Locate the cell with the specified text and output its [X, Y] center coordinate. 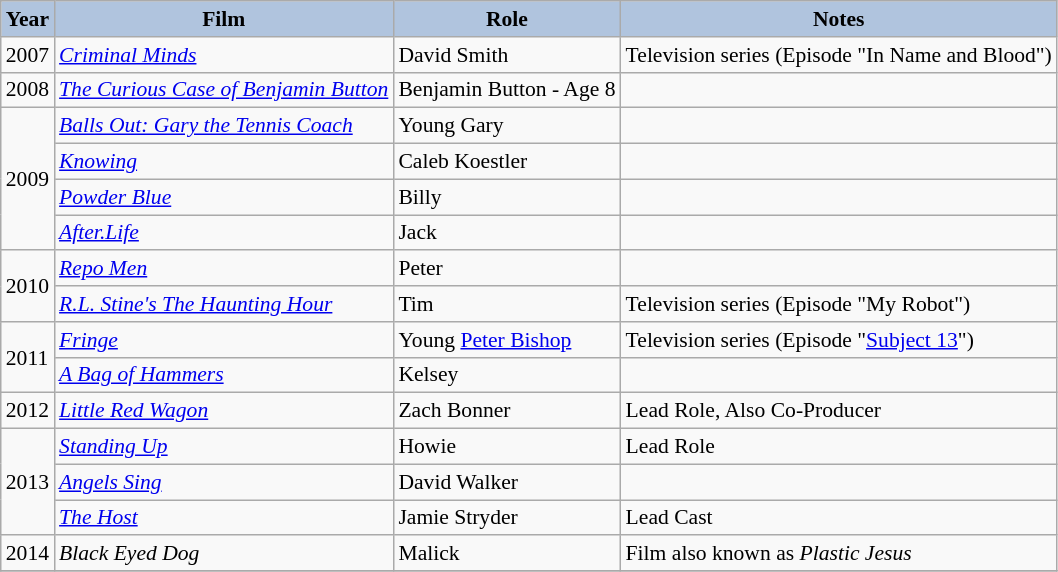
2014 [28, 554]
Notes [839, 19]
Balls Out: Gary the Tennis Coach [224, 126]
Tim [506, 304]
2009 [28, 179]
Film [224, 19]
Role [506, 19]
Howie [506, 447]
Knowing [224, 162]
Angels Sing [224, 482]
David Walker [506, 482]
Repo Men [224, 269]
Black Eyed Dog [224, 554]
The Curious Case of Benjamin Button [224, 90]
Film also known as Plastic Jesus [839, 554]
Peter [506, 269]
Caleb Koestler [506, 162]
Lead Cast [839, 518]
Television series (Episode "Subject 13") [839, 340]
Jamie Stryder [506, 518]
After.Life [224, 233]
The Host [224, 518]
Billy [506, 197]
Young Peter Bishop [506, 340]
2010 [28, 286]
2008 [28, 90]
2011 [28, 358]
Jack [506, 233]
Young Gary [506, 126]
R.L. Stine's The Haunting Hour [224, 304]
Criminal Minds [224, 55]
Fringe [224, 340]
Kelsey [506, 375]
Television series (Episode "In Name and Blood") [839, 55]
Benjamin Button - Age 8 [506, 90]
David Smith [506, 55]
Standing Up [224, 447]
Malick [506, 554]
A Bag of Hammers [224, 375]
2013 [28, 482]
2007 [28, 55]
Powder Blue [224, 197]
Television series (Episode "My Robot") [839, 304]
Zach Bonner [506, 411]
Lead Role [839, 447]
Lead Role, Also Co-Producer [839, 411]
2012 [28, 411]
Little Red Wagon [224, 411]
Year [28, 19]
